Scan for the cell matching the given text and deliver its (x, y) coordinate at center. 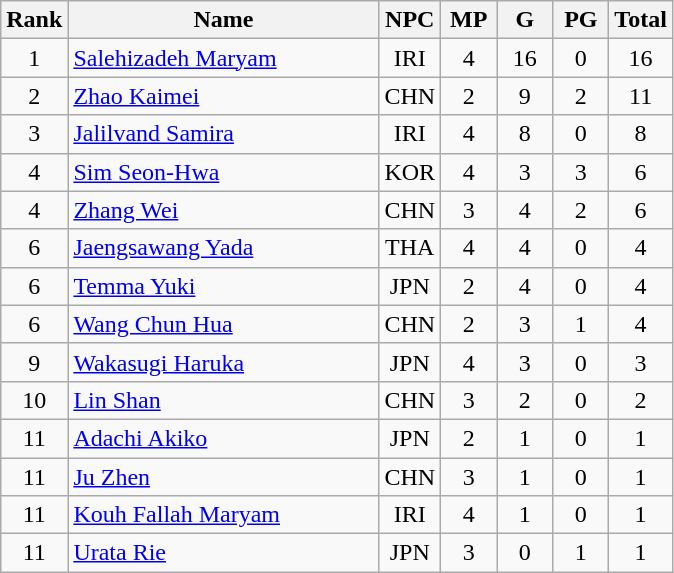
10 (34, 400)
Lin Shan (224, 400)
Temma Yuki (224, 286)
Wakasugi Haruka (224, 362)
Sim Seon-Hwa (224, 172)
Urata Rie (224, 553)
G (525, 20)
THA (410, 248)
Jaengsawang Yada (224, 248)
Zhao Kaimei (224, 96)
NPC (410, 20)
Adachi Akiko (224, 438)
Rank (34, 20)
Salehizadeh Maryam (224, 58)
MP (469, 20)
KOR (410, 172)
Jalilvand Samira (224, 134)
PG (581, 20)
Total (641, 20)
Ju Zhen (224, 477)
Name (224, 20)
Zhang Wei (224, 210)
Wang Chun Hua (224, 324)
Kouh Fallah Maryam (224, 515)
